Pinpoint the cell where the given text exists, returning its (X, Y) midpoint coordinate. 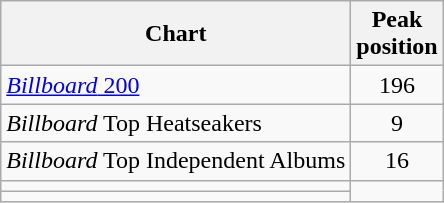
Billboard Top Independent Albums (176, 161)
16 (397, 161)
Chart (176, 34)
Billboard 200 (176, 85)
Billboard Top Heatseakers (176, 123)
9 (397, 123)
Peakposition (397, 34)
196 (397, 85)
